Identify which cell holds the provided text, then report its [X, Y] central coordinate. 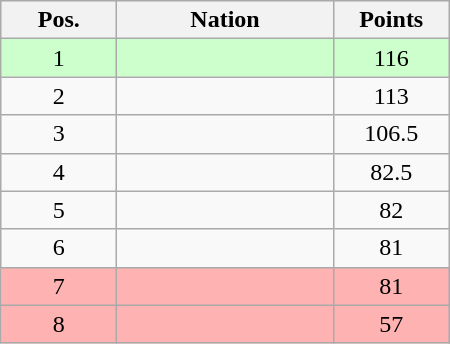
82 [391, 210]
Points [391, 20]
2 [59, 96]
5 [59, 210]
82.5 [391, 172]
6 [59, 248]
4 [59, 172]
113 [391, 96]
7 [59, 286]
3 [59, 134]
116 [391, 58]
57 [391, 324]
Nation [225, 20]
8 [59, 324]
Pos. [59, 20]
1 [59, 58]
106.5 [391, 134]
